Scan for the cell matching the given text and deliver its (X, Y) coordinate at center. 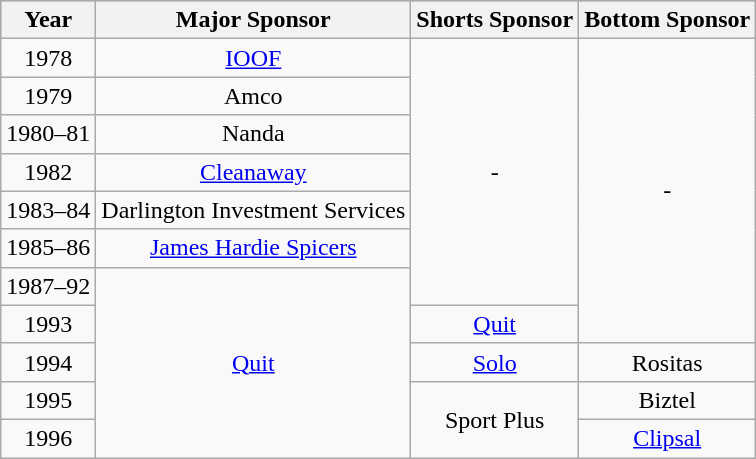
James Hardie Spicers (254, 248)
1982 (48, 172)
Major Sponsor (254, 20)
Sport Plus (495, 419)
1987–92 (48, 286)
1980–81 (48, 134)
1995 (48, 400)
Year (48, 20)
Nanda (254, 134)
IOOF (254, 58)
Amco (254, 96)
Shorts Sponsor (495, 20)
Clipsal (668, 438)
1993 (48, 324)
1983–84 (48, 210)
Solo (495, 362)
Bottom Sponsor (668, 20)
1985–86 (48, 248)
1978 (48, 58)
Rositas (668, 362)
1996 (48, 438)
1979 (48, 96)
Biztel (668, 400)
1994 (48, 362)
Darlington Investment Services (254, 210)
Cleanaway (254, 172)
